Capture the cell that displays the provided text and extract its (X, Y) central coordinate. 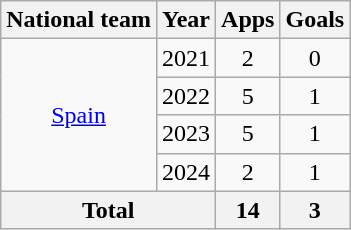
2023 (186, 134)
Goals (315, 20)
Spain (79, 115)
2022 (186, 96)
Total (108, 210)
2024 (186, 172)
2021 (186, 58)
Apps (248, 20)
3 (315, 210)
National team (79, 20)
14 (248, 210)
0 (315, 58)
Year (186, 20)
